Search for the cell housing the specified text and yield its [x, y] center coordinate. 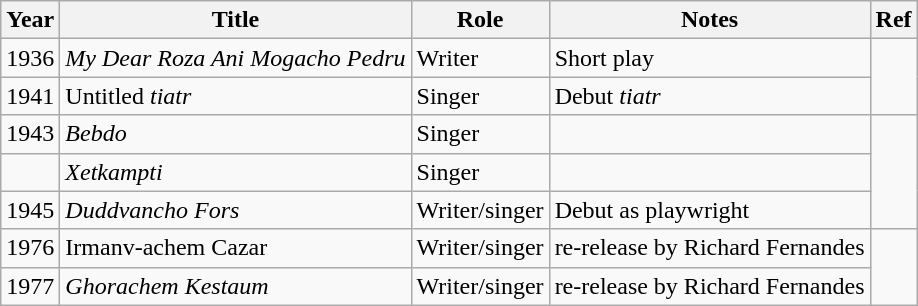
1943 [30, 134]
Notes [710, 20]
Debut as playwright [710, 210]
My Dear Roza Ani Mogacho Pedru [236, 58]
Year [30, 20]
1976 [30, 248]
Irmanv-achem Cazar [236, 248]
Writer [480, 58]
Untitled tiatr [236, 96]
1945 [30, 210]
Role [480, 20]
1941 [30, 96]
Ref [894, 20]
Title [236, 20]
Ghorachem Kestaum [236, 286]
Xetkampti [236, 172]
1977 [30, 286]
Duddvancho Fors [236, 210]
Short play [710, 58]
1936 [30, 58]
Bebdo [236, 134]
Debut tiatr [710, 96]
